Determine the (X, Y) coordinate at the center of the cell enclosing the given text.  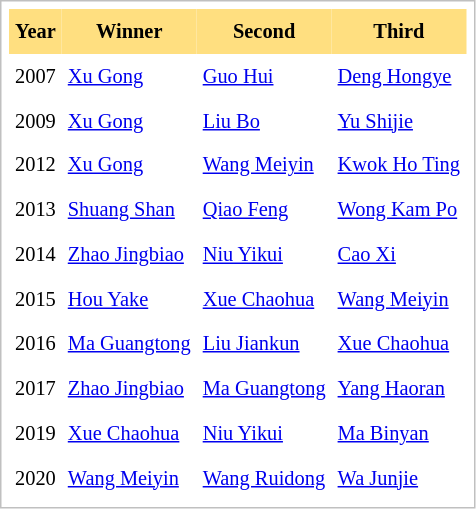
2019 (36, 434)
2016 (36, 344)
Yu Shijie (399, 120)
Wa Junjie (399, 478)
2015 (36, 300)
Cao Xi (399, 254)
Deng Hongye (399, 76)
2017 (36, 388)
Yang Haoran (399, 388)
2013 (36, 210)
Wang Ruidong (264, 478)
Shuang Shan (130, 210)
Liu Jiankun (264, 344)
Guo Hui (264, 76)
Winner (130, 32)
Year (36, 32)
Second (264, 32)
Kwok Ho Ting (399, 166)
Hou Yake (130, 300)
2012 (36, 166)
Wong Kam Po (399, 210)
Liu Bo (264, 120)
2007 (36, 76)
Qiao Feng (264, 210)
2014 (36, 254)
2020 (36, 478)
2009 (36, 120)
Ma Binyan (399, 434)
Third (399, 32)
